Search for the cell housing the specified text and yield its [x, y] center coordinate. 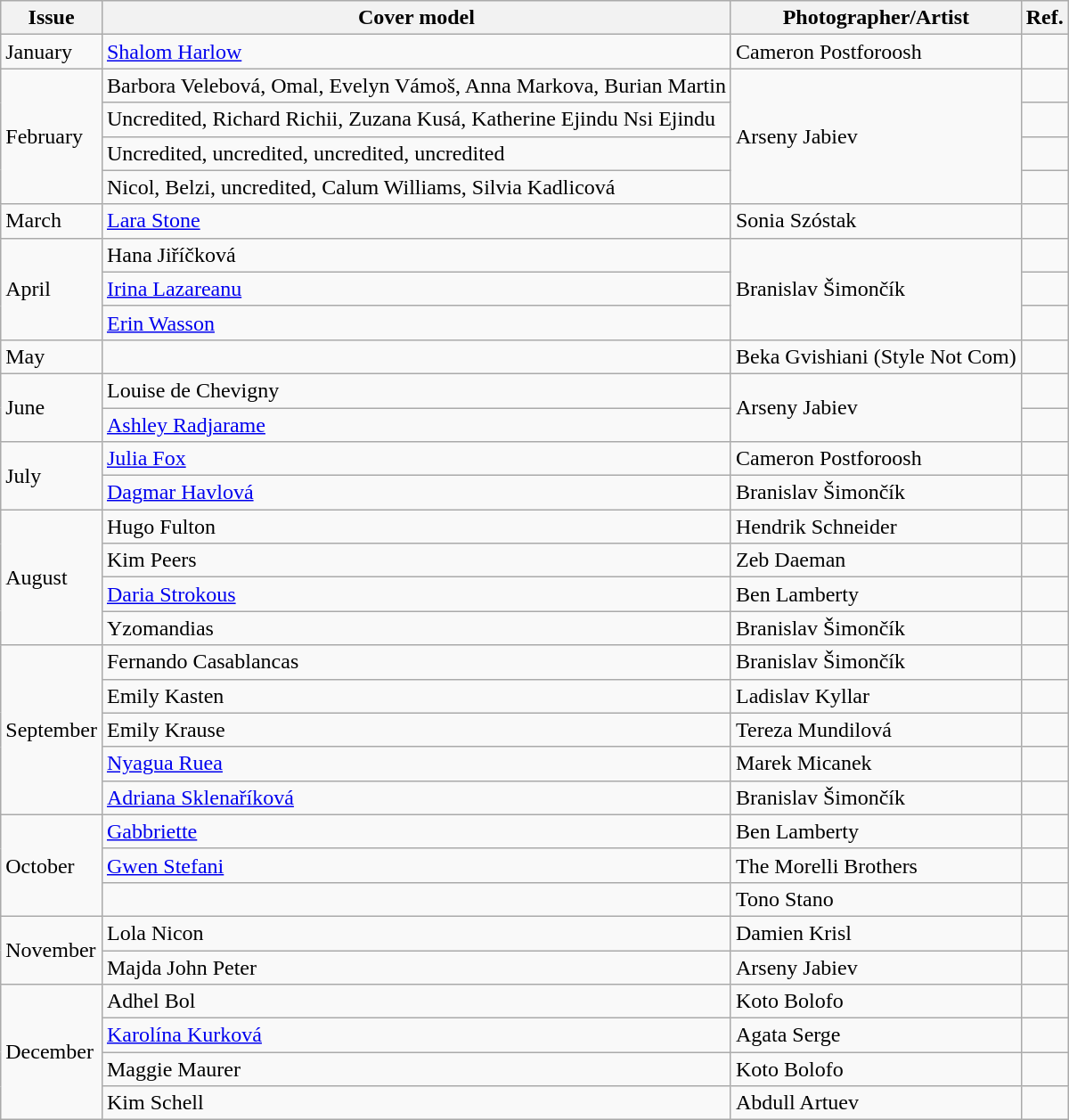
May [52, 356]
Lara Stone [416, 221]
Louise de Chevigny [416, 390]
February [52, 136]
Irina Lazareanu [416, 289]
Damien Krisl [876, 933]
Nicol, Belzi, uncredited, Calum Williams, Silvia Kadlicová [416, 187]
April [52, 289]
Fernando Casablancas [416, 662]
Ladislav Kyllar [876, 696]
November [52, 950]
Hendrik Schneider [876, 527]
Issue [52, 18]
Daria Strokous [416, 594]
Uncredited, Richard Richii, Zuzana Kusá, Katherine Ejindu Nsi Ejindu [416, 119]
March [52, 221]
Agata Serge [876, 1035]
Emily Krause [416, 730]
Adriana Sklenaříková [416, 797]
The Morelli Brothers [876, 865]
Julia Fox [416, 459]
September [52, 730]
Erin Wasson [416, 323]
Uncredited, uncredited, uncredited, uncredited [416, 153]
Adhel Bol [416, 1001]
Cover model [416, 18]
Barbora Velebová, Omal, Evelyn Vámoš, Anna Markova, Burian Martin [416, 86]
Abdull Artuev [876, 1103]
Karolína Kurková [416, 1035]
Hugo Fulton [416, 527]
Kim Schell [416, 1103]
August [52, 577]
Ref. [1044, 18]
Shalom Harlow [416, 52]
July [52, 476]
Ashley Radjarame [416, 425]
Tono Stano [876, 899]
Gwen Stefani [416, 865]
Kim Peers [416, 560]
Hana Jiříčková [416, 255]
January [52, 52]
Nyagua Ruea [416, 764]
Sonia Szóstak [876, 221]
December [52, 1052]
Yzomandias [416, 628]
Marek Micanek [876, 764]
Majda John Peter [416, 967]
Maggie Maurer [416, 1069]
October [52, 865]
Zeb Daeman [876, 560]
June [52, 407]
Tereza Mundilová [876, 730]
Dagmar Havlová [416, 493]
Beka Gvishiani (Style Not Com) [876, 356]
Gabbriette [416, 831]
Photographer/Artist [876, 18]
Emily Kasten [416, 696]
Lola Nicon [416, 933]
